Return [x, y] of the center of cell containing provided text 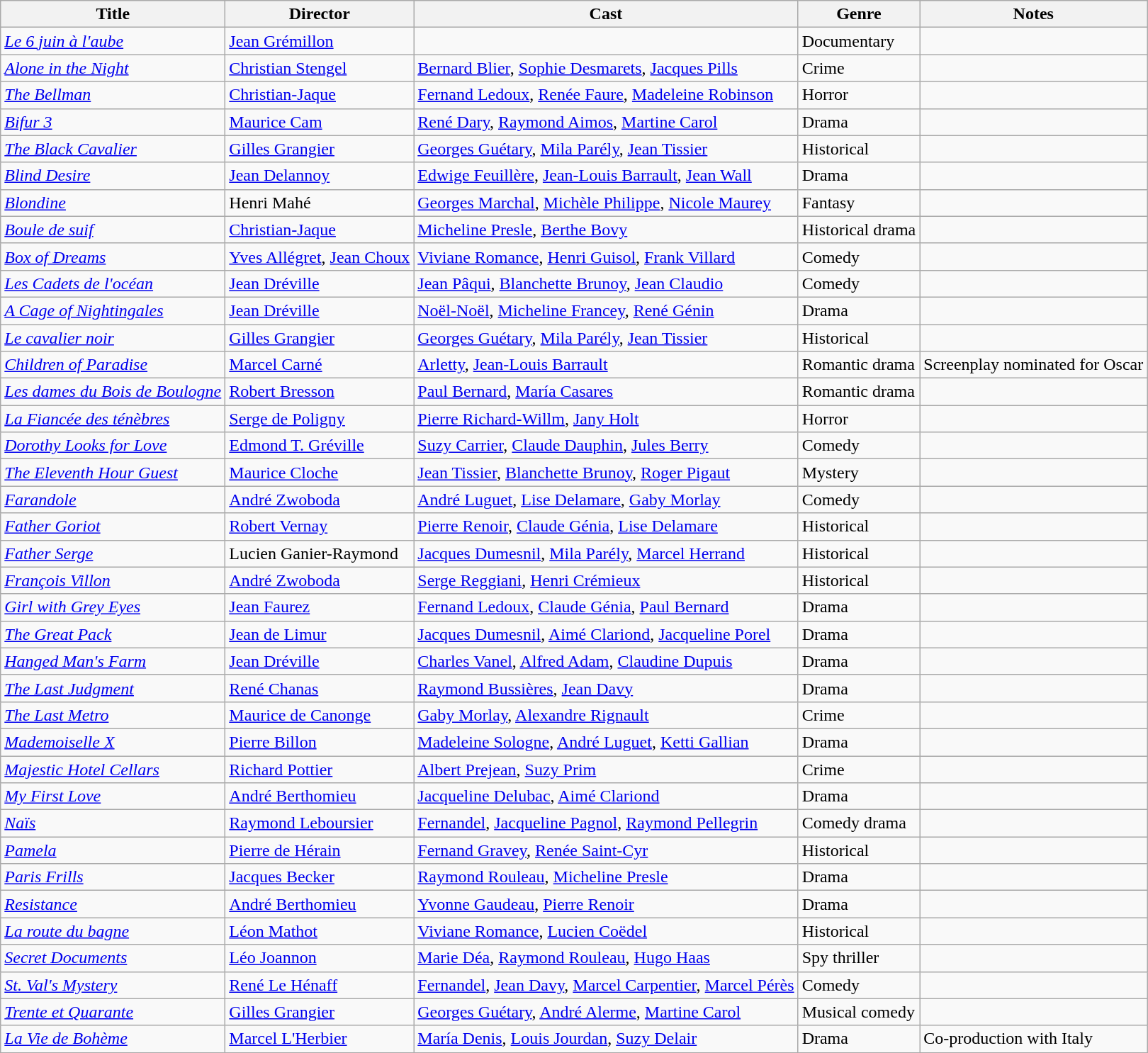
Jean de Limur [320, 634]
Secret Documents [113, 958]
Fantasy [859, 203]
Lucien Ganier-Raymond [320, 553]
St. Val's Mystery [113, 985]
Raymond Rouleau, Micheline Presle [606, 877]
Viviane Romance, Henri Guisol, Frank Villard [606, 257]
Pierre de Hérain [320, 850]
Jean Pâqui, Blanchette Brunoy, Jean Claudio [606, 283]
André Luguet, Lise Delamare, Gaby Morlay [606, 500]
Pamela [113, 850]
Father Serge [113, 553]
Alone in the Night [113, 68]
Viviane Romance, Lucien Coëdel [606, 931]
René Le Hénaff [320, 985]
My First Love [113, 796]
Richard Pottier [320, 769]
Jean Delannoy [320, 176]
Fernand Ledoux, Claude Génia, Paul Bernard [606, 607]
Maurice Cloche [320, 473]
Gaby Morlay, Alexandre Rignault [606, 715]
Children of Paradise [113, 365]
Les Cadets de l'océan [113, 283]
Dorothy Looks for Love [113, 446]
La Vie de Bohème [113, 1039]
Serge Reggiani, Henri Crémieux [606, 580]
Yves Allégret, Jean Choux [320, 257]
Serge de Poligny [320, 419]
The Eleventh Hour Guest [113, 473]
Les dames du Bois de Boulogne [113, 392]
Naïs [113, 823]
Historical drama [859, 230]
Jacques Becker [320, 877]
Georges Guétary, André Alerme, Martine Carol [606, 1012]
The Bellman [113, 95]
Box of Dreams [113, 257]
Jean Grémillon [320, 41]
Fernand Gravey, Renée Saint-Cyr [606, 850]
Jacqueline Delubac, Aimé Clariond [606, 796]
Genre [859, 14]
Girl with Grey Eyes [113, 607]
Léon Mathot [320, 931]
Bernard Blier, Sophie Desmarets, Jacques Pills [606, 68]
Robert Vernay [320, 526]
Farandole [113, 500]
Madeleine Sologne, André Luguet, Ketti Gallian [606, 742]
Hanged Man's Farm [113, 661]
Father Goriot [113, 526]
Robert Bresson [320, 392]
The Last Metro [113, 715]
Christian Stengel [320, 68]
Le cavalier noir [113, 338]
Edwige Feuillère, Jean-Louis Barrault, Jean Wall [606, 176]
Fernandel, Jacqueline Pagnol, Raymond Pellegrin [606, 823]
Director [320, 14]
Maurice Cam [320, 122]
René Chanas [320, 688]
Yvonne Gaudeau, Pierre Renoir [606, 904]
The Black Cavalier [113, 149]
Arletty, Jean-Louis Barrault [606, 365]
Charles Vanel, Alfred Adam, Claudine Dupuis [606, 661]
Mystery [859, 473]
La Fiancée des ténèbres [113, 419]
Screenplay nominated for Oscar [1033, 365]
Blondine [113, 203]
Marie Déa, Raymond Rouleau, Hugo Haas [606, 958]
Blind Desire [113, 176]
Noël-Noël, Micheline Francey, René Génin [606, 310]
The Great Pack [113, 634]
Comedy drama [859, 823]
Resistance [113, 904]
Le 6 juin à l'aube [113, 41]
Pierre Richard-Willm, Jany Holt [606, 419]
Léo Joannon [320, 958]
Boule de suif [113, 230]
Trente et Quarante [113, 1012]
René Dary, Raymond Aimos, Martine Carol [606, 122]
Musical comedy [859, 1012]
Co-production with Italy [1033, 1039]
Marcel L'Herbier [320, 1039]
Micheline Presle, Berthe Bovy [606, 230]
Jean Faurez [320, 607]
Pierre Billon [320, 742]
Raymond Bussières, Jean Davy [606, 688]
Fernandel, Jean Davy, Marcel Carpentier, Marcel Pérès [606, 985]
Suzy Carrier, Claude Dauphin, Jules Berry [606, 446]
Title [113, 14]
Pierre Renoir, Claude Génia, Lise Delamare [606, 526]
Georges Marchal, Michèle Philippe, Nicole Maurey [606, 203]
Bifur 3 [113, 122]
Majestic Hotel Cellars [113, 769]
Albert Prejean, Suzy Prim [606, 769]
François Villon [113, 580]
Henri Mahé [320, 203]
La route du bagne [113, 931]
The Last Judgment [113, 688]
Mademoiselle X [113, 742]
Cast [606, 14]
Paris Frills [113, 877]
Jacques Dumesnil, Mila Parély, Marcel Herrand [606, 553]
Notes [1033, 14]
Fernand Ledoux, Renée Faure, Madeleine Robinson [606, 95]
Raymond Leboursier [320, 823]
Edmond T. Gréville [320, 446]
Paul Bernard, María Casares [606, 392]
Marcel Carné [320, 365]
Maurice de Canonge [320, 715]
Documentary [859, 41]
María Denis, Louis Jourdan, Suzy Delair [606, 1039]
Jacques Dumesnil, Aimé Clariond, Jacqueline Porel [606, 634]
Jean Tissier, Blanchette Brunoy, Roger Pigaut [606, 473]
Spy thriller [859, 958]
A Cage of Nightingales [113, 310]
